Output the [X, Y] coordinate of the center of the cell containing the given text.  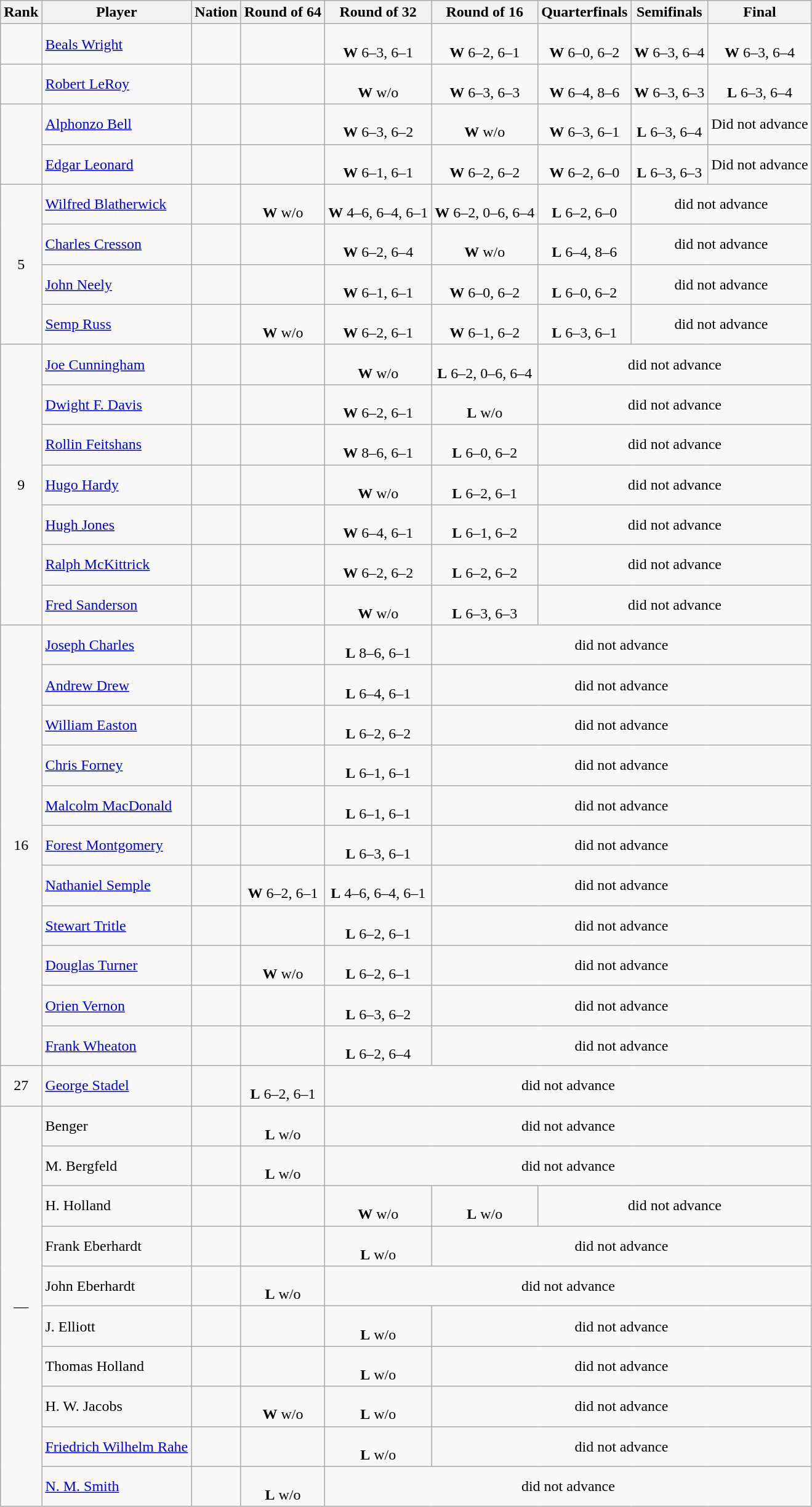
Hugh Jones [117, 525]
W 6–2, 6–4 [378, 244]
Thomas Holland [117, 1366]
L 6–1, 6–2 [485, 525]
W 6–4, 6–1 [378, 525]
W 6–1, 6–2 [485, 324]
L 6–3, 6–2 [378, 1005]
N. M. Smith [117, 1487]
Nathaniel Semple [117, 886]
L 4–6, 6–4, 6–1 [378, 886]
Chris Forney [117, 765]
9 [21, 484]
Ralph McKittrick [117, 565]
Charles Cresson [117, 244]
Frank Wheaton [117, 1046]
L 6–2, 6–4 [378, 1046]
Round of 16 [485, 12]
George Stadel [117, 1085]
16 [21, 846]
Robert LeRoy [117, 84]
Alphonzo Bell [117, 124]
W 4–6, 6–4, 6–1 [378, 204]
W 6–4, 8–6 [585, 84]
Fred Sanderson [117, 605]
William Easton [117, 725]
Malcolm MacDonald [117, 806]
L 6–4, 6–1 [378, 685]
W 6–3, 6–2 [378, 124]
L 6–2, 0–6, 6–4 [485, 365]
Final [760, 12]
Semp Russ [117, 324]
Joseph Charles [117, 645]
Edgar Leonard [117, 164]
Beals Wright [117, 44]
John Eberhardt [117, 1286]
Stewart Tritle [117, 925]
John Neely [117, 285]
Nation [216, 12]
Douglas Turner [117, 966]
J. Elliott [117, 1327]
W 6–2, 6–0 [585, 164]
L 6–2, 6–0 [585, 204]
Rank [21, 12]
Round of 32 [378, 12]
Semifinals [670, 12]
H. W. Jacobs [117, 1407]
Frank Eberhardt [117, 1246]
M. Bergfeld [117, 1166]
Joe Cunningham [117, 365]
Hugo Hardy [117, 484]
Benger [117, 1126]
H. Holland [117, 1206]
Andrew Drew [117, 685]
27 [21, 1085]
Quarterfinals [585, 12]
Friedrich Wilhelm Rahe [117, 1446]
W 8–6, 6–1 [378, 445]
W 6–2, 0–6, 6–4 [485, 204]
Dwight F. Davis [117, 404]
Rollin Feitshans [117, 445]
Forest Montgomery [117, 845]
5 [21, 264]
Round of 64 [283, 12]
L 8–6, 6–1 [378, 645]
Wilfred Blatherwick [117, 204]
— [21, 1307]
Player [117, 12]
Orien Vernon [117, 1005]
L 6–4, 8–6 [585, 244]
